Pinpoint the cell where the given text exists, returning its [X, Y] midpoint coordinate. 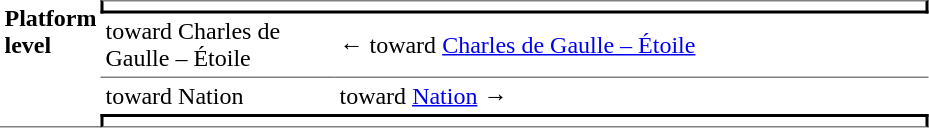
toward Nation [218, 96]
← toward Charles de Gaulle – Étoile [632, 46]
Platform level [50, 64]
toward Charles de Gaulle – Étoile [218, 46]
toward Nation → [632, 96]
